Locate the cell with the specified text and output its [x, y] center coordinate. 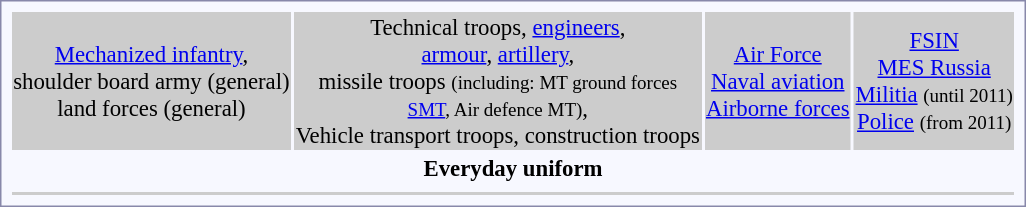
Mechanized infantry,shoulder board army (general)land forces (general) [152, 81]
Air ForceNaval aviationAirborne forces [778, 81]
Everyday uniform [514, 168]
FSINMES RussiaMilitia (until 2011)Police (from 2011) [934, 81]
